Output the (x, y) coordinate of the center of the cell containing the given text.  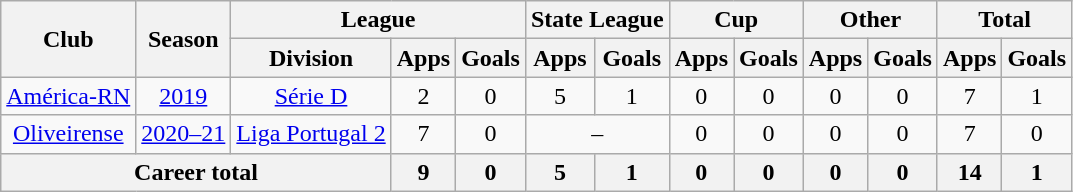
Division (311, 58)
Season (184, 39)
Oliveirense (68, 134)
9 (423, 172)
14 (969, 172)
2019 (184, 96)
State League (597, 20)
Club (68, 39)
Série D (311, 96)
Cup (736, 20)
2020–21 (184, 134)
League (378, 20)
Career total (196, 172)
2 (423, 96)
– (597, 134)
Total (1004, 20)
Other (870, 20)
América-RN (68, 96)
Liga Portugal 2 (311, 134)
